Determine the (x, y) coordinate at the center of the cell enclosing the given text.  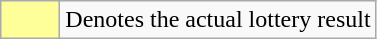
Denotes the actual lottery result (218, 20)
